Provide the [x, y] coordinate of the cell's center where the given text is located.  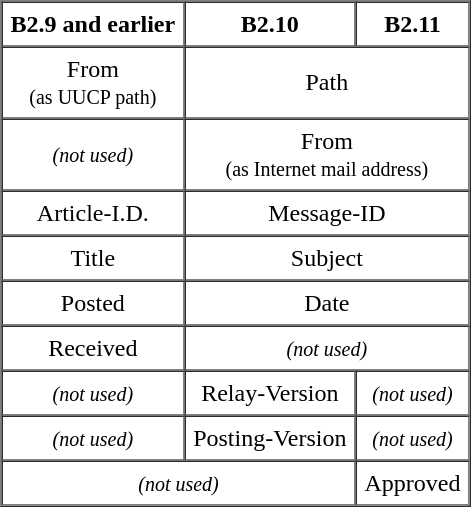
Relay-Version [270, 392]
Approved [413, 482]
Title [94, 258]
B2.10 [270, 24]
Posting-Version [270, 438]
From(as Internet mail address) [326, 154]
Path [326, 82]
From(as UUCP path) [94, 82]
Message-ID [326, 212]
Date [326, 302]
B2.9 and earlier [94, 24]
Article-I.D. [94, 212]
Subject [326, 258]
Received [94, 348]
Posted [94, 302]
B2.11 [413, 24]
